Scan for the cell matching the given text and deliver its [X, Y] coordinate at center. 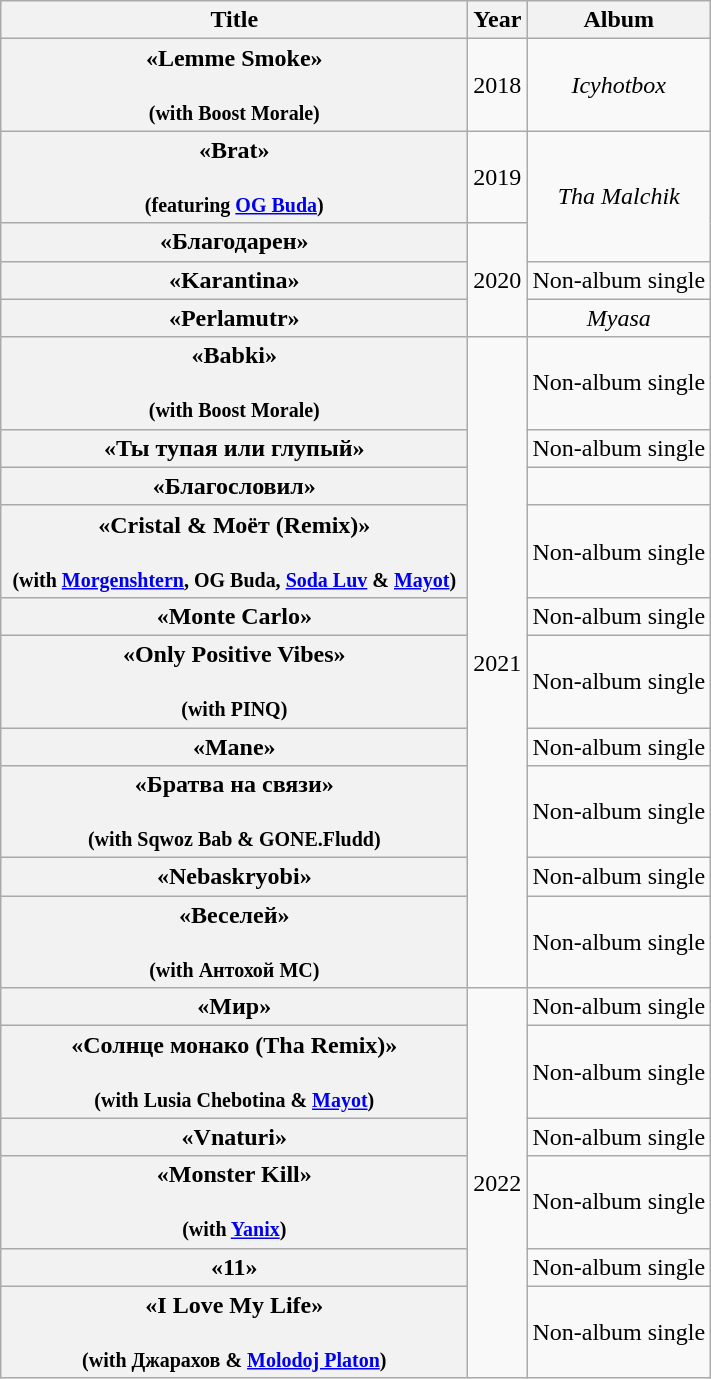
«Благодарен» [234, 242]
«Братва на связи»(with Sqwoz Bab & GONE.Fludd) [234, 812]
2021 [498, 662]
«Monte Carlo» [234, 616]
«Mane» [234, 747]
«Perlamutr» [234, 318]
«Monster Kill»(with Yanix) [234, 1202]
Icyhotbox [619, 85]
«I Love My Life»(with Джарахов & Molodoj Platon) [234, 1332]
«Karantina» [234, 280]
«Nebaskryobi» [234, 877]
«Ты тупая или глупый» [234, 448]
«Vnaturi» [234, 1137]
«Мир» [234, 1007]
«11» [234, 1267]
2018 [498, 85]
2020 [498, 280]
Title [234, 20]
«Cristal & Моёт (Remix)»(with Morgenshtern, OG Buda, Soda Luv & Mayot) [234, 551]
«Only Positive Vibes»(with PINQ) [234, 681]
Year [498, 20]
«Благословил» [234, 486]
Myasa [619, 318]
«Babki»(with Boost Morale) [234, 383]
«Солнце монако (Tha Remix)»(with Lusia Chebotina & Mayot) [234, 1072]
«Lemme Smoke»(with Boost Morale) [234, 85]
Tha Malchik [619, 196]
Album [619, 20]
«Веселей»(with Антохой МС) [234, 942]
2022 [498, 1183]
2019 [498, 177]
«Brat»(featuring OG Buda) [234, 177]
